Identify which cell holds the provided text, then report its [X, Y] central coordinate. 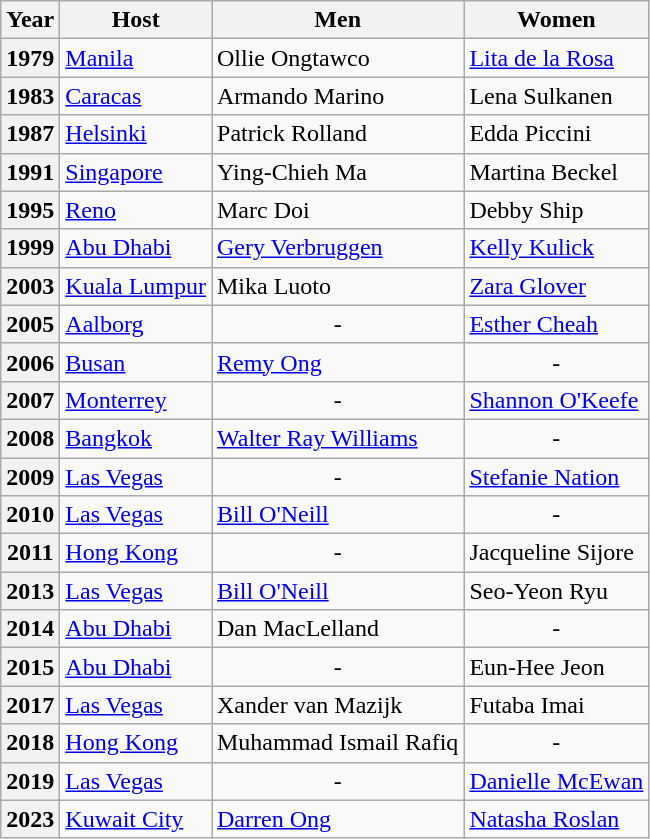
2023 [30, 819]
2013 [30, 591]
2009 [30, 477]
Men [338, 20]
Patrick Rolland [338, 134]
Esther Cheah [556, 324]
Busan [136, 362]
2019 [30, 781]
2005 [30, 324]
Walter Ray Williams [338, 438]
2007 [30, 400]
Lena Sulkanen [556, 96]
Aalborg [136, 324]
Xander van Mazijk [338, 705]
Zara Glover [556, 286]
Host [136, 20]
2018 [30, 743]
2017 [30, 705]
Eun-Hee Jeon [556, 667]
Caracas [136, 96]
Darren Ong [338, 819]
1983 [30, 96]
Bangkok [136, 438]
Singapore [136, 172]
Remy Ong [338, 362]
1995 [30, 210]
Women [556, 20]
Ying-Chieh Ma [338, 172]
Kelly Kulick [556, 248]
Kuala Lumpur [136, 286]
Edda Piccini [556, 134]
Helsinki [136, 134]
Jacqueline Sijore [556, 553]
Natasha Roslan [556, 819]
Mika Luoto [338, 286]
Dan MacLelland [338, 629]
Ollie Ongtawco [338, 58]
Kuwait City [136, 819]
Lita de la Rosa [556, 58]
Armando Marino [338, 96]
Reno [136, 210]
1991 [30, 172]
Debby Ship [556, 210]
2006 [30, 362]
Year [30, 20]
2014 [30, 629]
Danielle McEwan [556, 781]
Gery Verbruggen [338, 248]
2010 [30, 515]
Futaba Imai [556, 705]
1987 [30, 134]
2011 [30, 553]
Seo-Yeon Ryu [556, 591]
Martina Beckel [556, 172]
2015 [30, 667]
Marc Doi [338, 210]
1979 [30, 58]
Stefanie Nation [556, 477]
2008 [30, 438]
1999 [30, 248]
Muhammad Ismail Rafiq [338, 743]
Shannon O'Keefe [556, 400]
Manila [136, 58]
Monterrey [136, 400]
2003 [30, 286]
